Search for the cell housing the specified text and yield its (x, y) center coordinate. 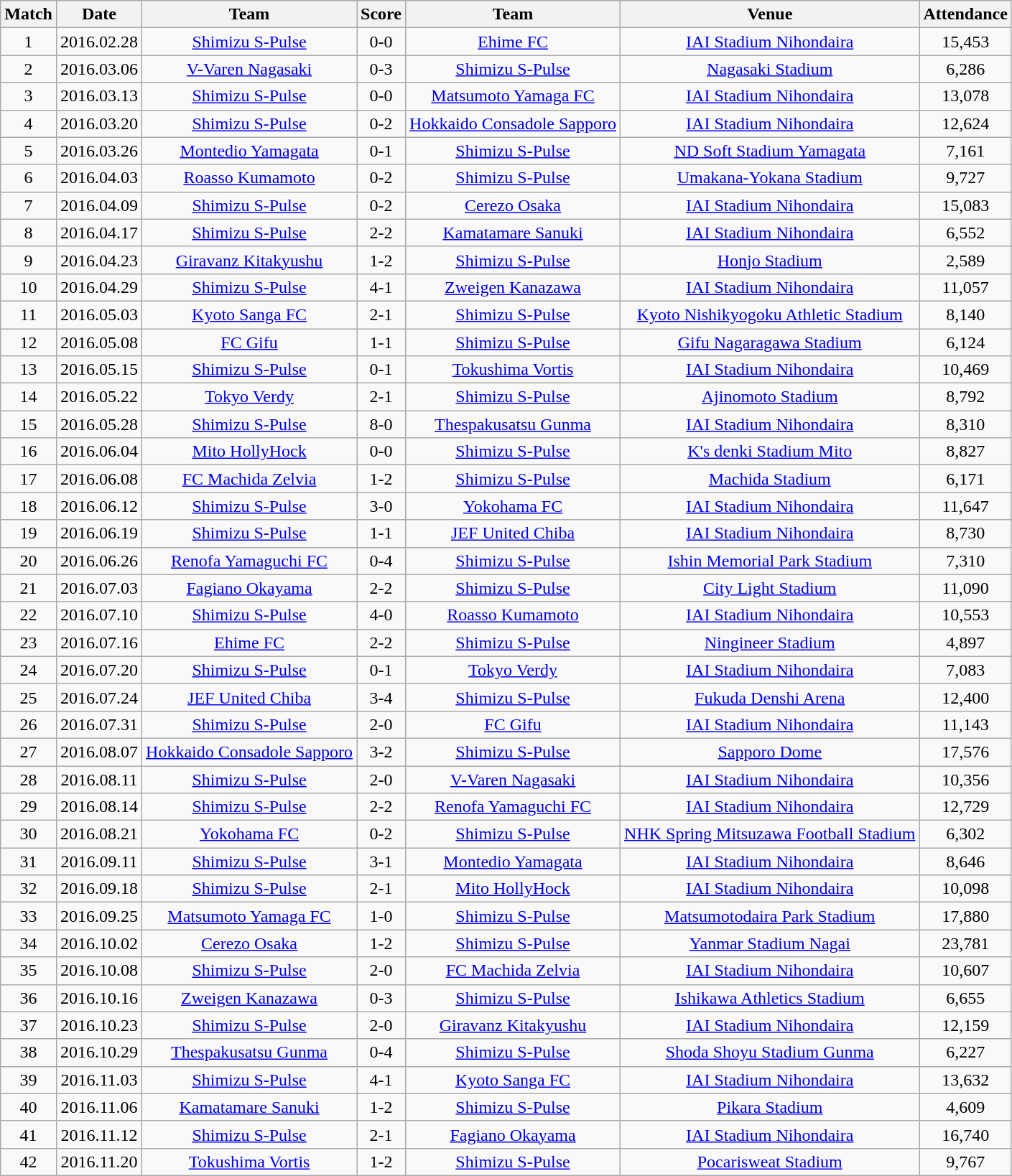
2,589 (965, 260)
2016.11.12 (99, 1134)
Attendance (965, 14)
7 (29, 205)
Match (29, 14)
3 (29, 96)
3-0 (381, 506)
6,286 (965, 69)
39 (29, 1080)
Gifu Nagaragawa Stadium (770, 342)
4-0 (381, 615)
34 (29, 943)
ND Soft Stadium Yamagata (770, 151)
4,897 (965, 643)
6,124 (965, 342)
2016.06.04 (99, 452)
20 (29, 561)
8,140 (965, 314)
6,655 (965, 998)
27 (29, 752)
1-0 (381, 916)
2016.06.08 (99, 479)
2016.09.18 (99, 889)
2016.11.06 (99, 1107)
Sapporo Dome (770, 752)
33 (29, 916)
City Light Stadium (770, 588)
2016.04.29 (99, 287)
12,400 (965, 697)
2016.06.12 (99, 506)
8 (29, 233)
9,727 (965, 178)
11,090 (965, 588)
12,624 (965, 123)
2016.03.20 (99, 123)
42 (29, 1162)
14 (29, 397)
2016.03.26 (99, 151)
Yanmar Stadium Nagai (770, 943)
2016.05.15 (99, 370)
2016.03.06 (99, 69)
40 (29, 1107)
2016.10.08 (99, 971)
2016.07.20 (99, 670)
2016.05.22 (99, 397)
10,469 (965, 370)
2016.05.28 (99, 424)
30 (29, 834)
8,730 (965, 533)
2016.04.03 (99, 178)
11,647 (965, 506)
Ishikawa Athletics Stadium (770, 998)
6,171 (965, 479)
Shoda Shoyu Stadium Gunma (770, 1053)
Honjo Stadium (770, 260)
12,729 (965, 807)
11 (29, 314)
4,609 (965, 1107)
12 (29, 342)
16,740 (965, 1134)
24 (29, 670)
21 (29, 588)
3-1 (381, 862)
18 (29, 506)
26 (29, 724)
6,227 (965, 1053)
2016.02.28 (99, 42)
11,143 (965, 724)
13 (29, 370)
10,356 (965, 779)
38 (29, 1053)
Pikara Stadium (770, 1107)
Venue (770, 14)
7,310 (965, 561)
2016.08.21 (99, 834)
Pocarisweat Stadium (770, 1162)
2016.06.19 (99, 533)
9,767 (965, 1162)
2016.07.24 (99, 697)
2016.07.03 (99, 588)
8-0 (381, 424)
12,159 (965, 1025)
2016.10.16 (99, 998)
2016.07.10 (99, 615)
37 (29, 1025)
13,632 (965, 1080)
2016.05.03 (99, 314)
2016.03.13 (99, 96)
2016.08.11 (99, 779)
2016.10.02 (99, 943)
25 (29, 697)
2016.04.17 (99, 233)
17,576 (965, 752)
3-2 (381, 752)
19 (29, 533)
36 (29, 998)
Nagasaki Stadium (770, 69)
Date (99, 14)
17,880 (965, 916)
22 (29, 615)
Ajinomoto Stadium (770, 397)
6,302 (965, 834)
31 (29, 862)
13,078 (965, 96)
35 (29, 971)
17 (29, 479)
4 (29, 123)
2016.10.23 (99, 1025)
Kyoto Nishikyogoku Athletic Stadium (770, 314)
2016.10.29 (99, 1053)
2016.09.25 (99, 916)
11,057 (965, 287)
NHK Spring Mitsuzawa Football Stadium (770, 834)
29 (29, 807)
15,083 (965, 205)
32 (29, 889)
8,646 (965, 862)
10 (29, 287)
Ningineer Stadium (770, 643)
15,453 (965, 42)
2016.07.31 (99, 724)
2016.11.03 (99, 1080)
10,553 (965, 615)
Umakana-Yokana Stadium (770, 178)
10,098 (965, 889)
7,083 (965, 670)
2016.11.20 (99, 1162)
41 (29, 1134)
5 (29, 151)
23,781 (965, 943)
Matsumotodaira Park Stadium (770, 916)
2016.09.11 (99, 862)
2016.04.09 (99, 205)
1 (29, 42)
6,552 (965, 233)
8,827 (965, 452)
Score (381, 14)
7,161 (965, 151)
2016.07.16 (99, 643)
8,310 (965, 424)
2016.08.07 (99, 752)
2016.06.26 (99, 561)
2016.05.08 (99, 342)
2016.04.23 (99, 260)
2016.08.14 (99, 807)
8,792 (965, 397)
Machida Stadium (770, 479)
K's denki Stadium Mito (770, 452)
9 (29, 260)
3-4 (381, 697)
16 (29, 452)
28 (29, 779)
Ishin Memorial Park Stadium (770, 561)
Fukuda Denshi Arena (770, 697)
15 (29, 424)
2 (29, 69)
23 (29, 643)
6 (29, 178)
10,607 (965, 971)
